Identify which cell holds the provided text, then report its (x, y) central coordinate. 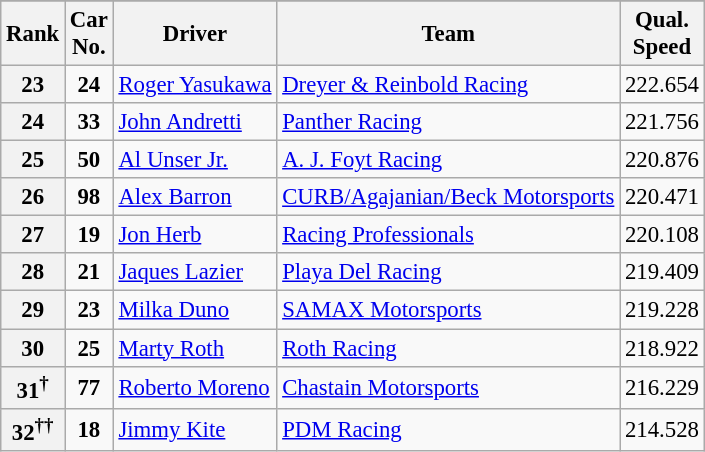
A. J. Foyt Racing (448, 160)
Dreyer & Reinbold Racing (448, 85)
PDM Racing (448, 429)
Playa Del Racing (448, 273)
220.471 (662, 197)
32†† (33, 429)
Roger Yasukawa (195, 85)
Alex Barron (195, 197)
216.229 (662, 387)
John Andretti (195, 122)
222.654 (662, 85)
214.528 (662, 429)
219.409 (662, 273)
SAMAX Motorsports (448, 310)
218.922 (662, 348)
77 (90, 387)
28 (33, 273)
Jaques Lazier (195, 273)
219.228 (662, 310)
220.876 (662, 160)
33 (90, 122)
18 (90, 429)
Jimmy Kite (195, 429)
Jon Herb (195, 235)
Racing Professionals (448, 235)
CURB/Agajanian/Beck Motorsports (448, 197)
26 (33, 197)
220.108 (662, 235)
Panther Racing (448, 122)
31† (33, 387)
98 (90, 197)
CarNo. (90, 34)
29 (33, 310)
19 (90, 235)
Roth Racing (448, 348)
Chastain Motorsports (448, 387)
30 (33, 348)
Qual.Speed (662, 34)
221.756 (662, 122)
Al Unser Jr. (195, 160)
Rank (33, 34)
Driver (195, 34)
50 (90, 160)
Team (448, 34)
27 (33, 235)
21 (90, 273)
Marty Roth (195, 348)
Roberto Moreno (195, 387)
Milka Duno (195, 310)
